For the text-containing cell, return its midpoint in [x, y] coordinate format. 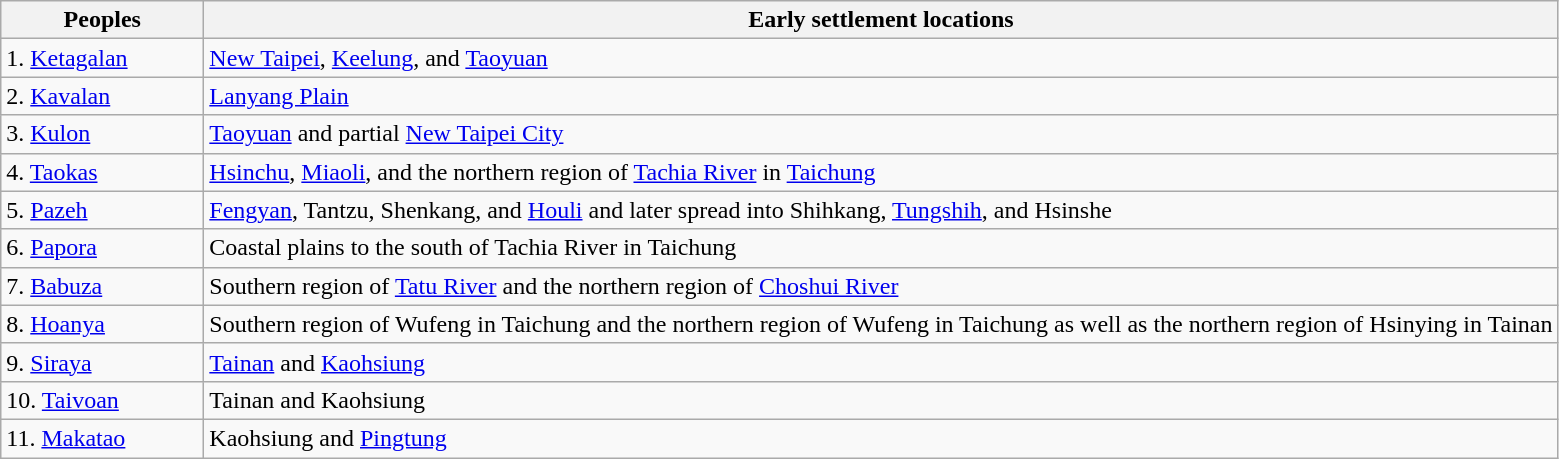
Southern region of Wufeng in Taichung and the northern region of Wufeng in Taichung as well as the northern region of Hsinying in Tainan [881, 324]
3. Kulon [102, 134]
11. Makatao [102, 438]
1. Ketagalan [102, 58]
Southern region of Tatu River and the northern region of Choshui River [881, 286]
Fengyan, Tantzu, Shenkang, and Houli and later spread into Shihkang, Tungshih, and Hsinshe [881, 210]
Taoyuan and partial New Taipei City [881, 134]
7. Babuza [102, 286]
Hsinchu, Miaoli, and the northern region of Tachia River in Taichung [881, 172]
2. Kavalan [102, 96]
Lanyang Plain [881, 96]
New Taipei, Keelung, and Taoyuan [881, 58]
9. Siraya [102, 362]
Early settlement locations [881, 20]
6. Papora [102, 248]
Kaohsiung and Pingtung [881, 438]
5. Pazeh [102, 210]
Coastal plains to the south of Tachia River in Taichung [881, 248]
Peoples [102, 20]
8. Hoanya [102, 324]
4. Taokas [102, 172]
10. Taivoan [102, 400]
